Pinpoint the cell where the given text exists, returning its (X, Y) midpoint coordinate. 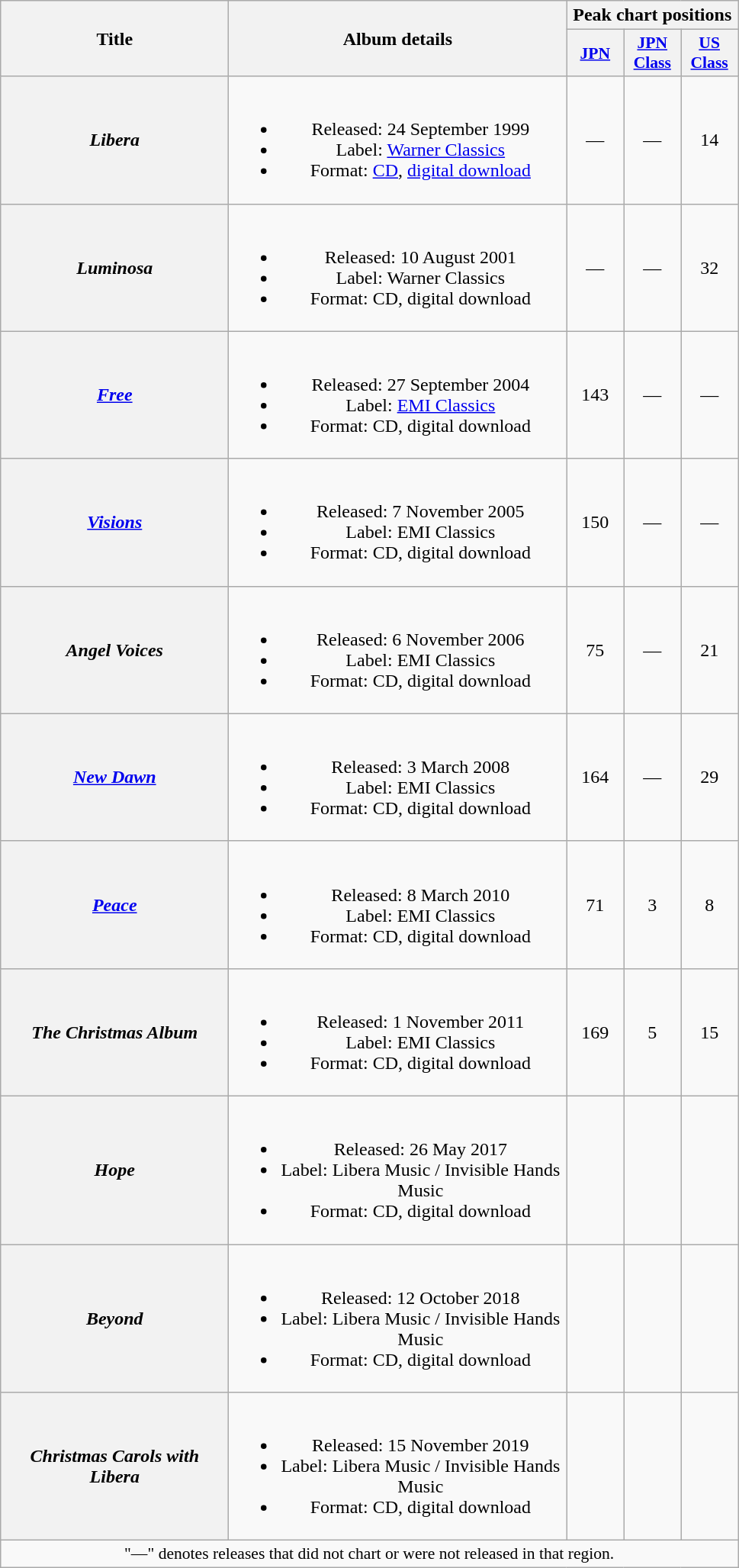
3 (653, 905)
Released: 6 November 2006Label: EMI ClassicsFormat: CD, digital download (398, 650)
169 (595, 1032)
"—" denotes releases that did not chart or were not released in that region. (369, 1554)
21 (709, 650)
Released: 1 November 2011Label: EMI ClassicsFormat: CD, digital download (398, 1032)
Released: 27 September 2004Label: EMI ClassicsFormat: CD, digital download (398, 395)
US Class (709, 53)
164 (595, 777)
8 (709, 905)
Beyond (114, 1318)
Released: 3 March 2008Label: EMI ClassicsFormat: CD, digital download (398, 777)
New Dawn (114, 777)
29 (709, 777)
15 (709, 1032)
Angel Voices (114, 650)
Released: 7 November 2005Label: EMI ClassicsFormat: CD, digital download (398, 522)
Released: 8 March 2010Label: EMI ClassicsFormat: CD, digital download (398, 905)
32 (709, 267)
JPN Class (653, 53)
Album details (398, 38)
Released: 26 May 2017Label: Libera Music / Invisible Hands MusicFormat: CD, digital download (398, 1170)
150 (595, 522)
14 (709, 140)
Peak chart positions (653, 15)
Luminosa (114, 267)
71 (595, 905)
Free (114, 395)
Hope (114, 1170)
Christmas Carols with Libera (114, 1467)
Title (114, 38)
The Christmas Album (114, 1032)
Peace (114, 905)
75 (595, 650)
Released: 15 November 2019Label: Libera Music / Invisible Hands MusicFormat: CD, digital download (398, 1467)
5 (653, 1032)
JPN (595, 53)
Released: 10 August 2001Label: Warner ClassicsFormat: CD, digital download (398, 267)
Libera (114, 140)
Released: 12 October 2018Label: Libera Music / Invisible Hands MusicFormat: CD, digital download (398, 1318)
Visions (114, 522)
143 (595, 395)
Released: 24 September 1999Label: Warner ClassicsFormat: CD, digital download (398, 140)
